Search for the cell housing the specified text and yield its [x, y] center coordinate. 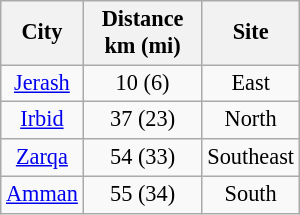
Distance km (mi) [142, 33]
South [250, 194]
54 (33) [142, 158]
10 (6) [142, 84]
Amman [42, 194]
Site [250, 33]
Irbid [42, 120]
City [42, 33]
Southeast [250, 158]
55 (34) [142, 194]
East [250, 84]
Jerash [42, 84]
Zarqa [42, 158]
North [250, 120]
37 (23) [142, 120]
